For the text-containing cell, return its midpoint in [X, Y] coordinate format. 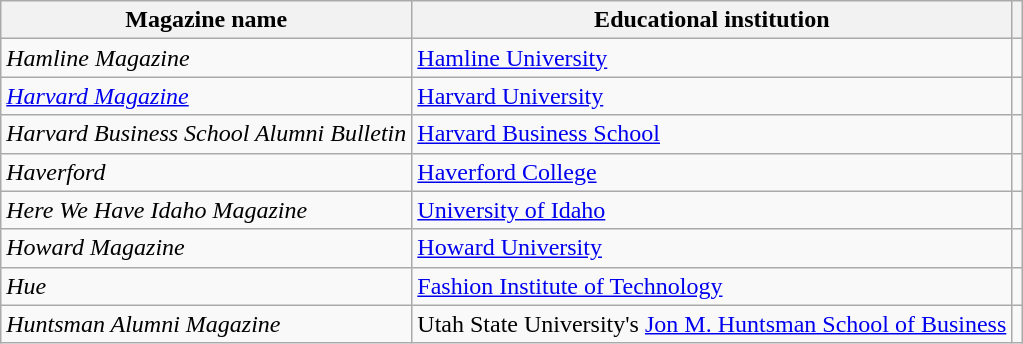
Haverford College [712, 172]
Harvard Magazine [206, 96]
Hue [206, 286]
Fashion Institute of Technology [712, 286]
Here We Have Idaho Magazine [206, 210]
University of Idaho [712, 210]
Hamline University [712, 58]
Harvard Business School Alumni Bulletin [206, 134]
Harvard Business School [712, 134]
Haverford [206, 172]
Utah State University's Jon M. Huntsman School of Business [712, 324]
Howard University [712, 248]
Hamline Magazine [206, 58]
Magazine name [206, 20]
Educational institution [712, 20]
Howard Magazine [206, 248]
Harvard University [712, 96]
Huntsman Alumni Magazine [206, 324]
